Find where the given text appears and provide that cell's center as [X, Y] coordinate. 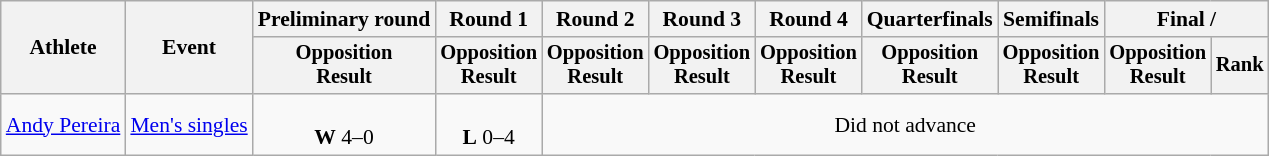
Round 4 [808, 19]
Round 2 [596, 19]
Rank [1240, 66]
L 0–4 [488, 124]
Men's singles [188, 124]
Quarterfinals [930, 19]
Semifinals [1052, 19]
Round 1 [488, 19]
Round 3 [702, 19]
W 4–0 [344, 124]
Preliminary round [344, 19]
Did not advance [906, 124]
Andy Pereira [64, 124]
Event [188, 48]
Final / [1186, 19]
Athlete [64, 48]
